Extract the [X, Y] coordinate from the center of the cell holding the provided text.  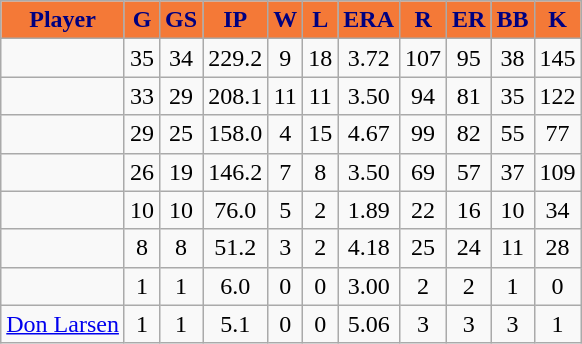
76.0 [236, 210]
33 [142, 96]
22 [424, 210]
26 [142, 172]
15 [320, 134]
18 [320, 58]
94 [424, 96]
37 [512, 172]
Don Larsen [63, 324]
4.67 [369, 134]
38 [512, 58]
55 [512, 134]
5 [286, 210]
ER [469, 20]
82 [469, 134]
69 [424, 172]
GS [182, 20]
7 [286, 172]
24 [469, 248]
W [286, 20]
K [558, 20]
229.2 [236, 58]
IP [236, 20]
122 [558, 96]
158.0 [236, 134]
Player [63, 20]
28 [558, 248]
ERA [369, 20]
109 [558, 172]
57 [469, 172]
5.1 [236, 324]
16 [469, 210]
208.1 [236, 96]
R [424, 20]
51.2 [236, 248]
19 [182, 172]
99 [424, 134]
107 [424, 58]
L [320, 20]
BB [512, 20]
5.06 [369, 324]
81 [469, 96]
9 [286, 58]
3.00 [369, 286]
95 [469, 58]
3.72 [369, 58]
77 [558, 134]
145 [558, 58]
6.0 [236, 286]
4 [286, 134]
1.89 [369, 210]
G [142, 20]
146.2 [236, 172]
4.18 [369, 248]
